Return (x, y) of the center of cell containing provided text 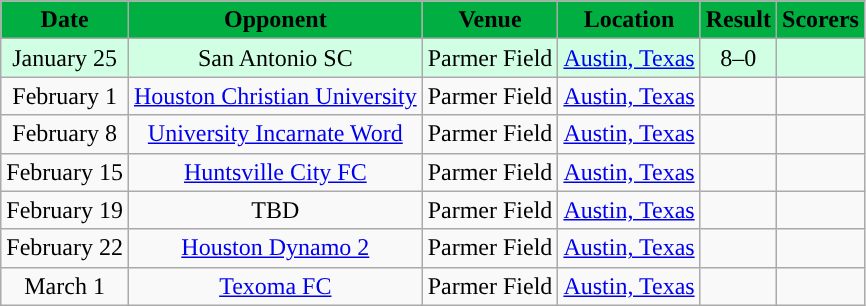
Location (629, 20)
Opponent (275, 20)
Venue (490, 20)
Texoma FC (275, 286)
Date (65, 20)
January 25 (65, 58)
February 22 (65, 248)
Houston Dynamo 2 (275, 248)
Result (738, 20)
Scorers (821, 20)
University Incarnate Word (275, 134)
March 1 (65, 286)
TBD (275, 210)
February 19 (65, 210)
February 1 (65, 96)
February 15 (65, 172)
8–0 (738, 58)
February 8 (65, 134)
San Antonio SC (275, 58)
Houston Christian University (275, 96)
Huntsville City FC (275, 172)
